Find where the given text appears and provide that cell's center as (X, Y) coordinate. 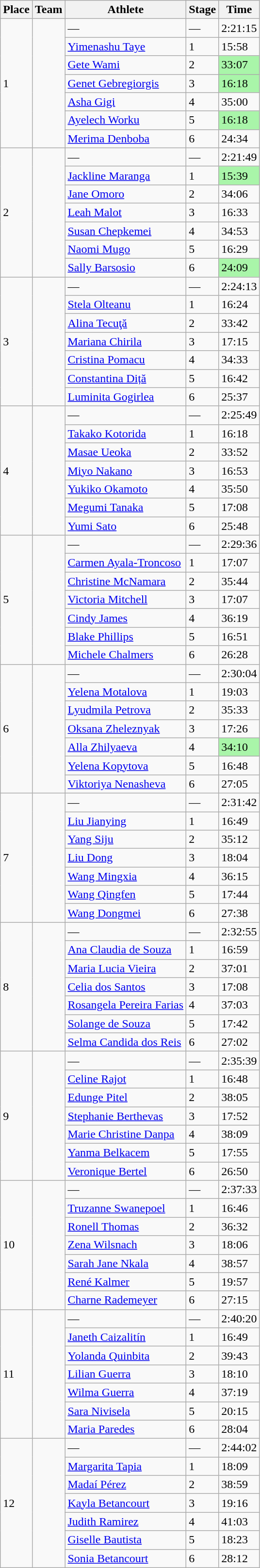
27:15 (239, 1300)
Stela Olteanu (126, 305)
Yumi Sato (126, 526)
9 (16, 1116)
Team (49, 10)
Charne Rademeyer (126, 1300)
Mariana Chirila (126, 342)
2:21:49 (239, 157)
28:04 (239, 1429)
25:37 (239, 397)
Solange de Souza (126, 1024)
Liu Jianying (126, 821)
Yang Siju (126, 839)
2:31:42 (239, 802)
Cindy James (126, 618)
Susan Chepkemei (126, 231)
15:39 (239, 175)
Celine Rajot (126, 1079)
17:26 (239, 729)
35:00 (239, 102)
17:44 (239, 895)
34:10 (239, 747)
36:32 (239, 1226)
Yimenashu Taye (126, 47)
11 (16, 1374)
37:03 (239, 1005)
Maria Paredes (126, 1429)
27:38 (239, 913)
26:50 (239, 1171)
2:44:02 (239, 1448)
16:59 (239, 950)
Megumi Tanaka (126, 507)
18:09 (239, 1466)
Wang Mingxia (126, 876)
Miyo Nakano (126, 470)
Edunge Pitel (126, 1097)
Genet Gebregiorgis (126, 83)
Alina Tecuţă (126, 323)
35:50 (239, 489)
19:03 (239, 692)
26:28 (239, 655)
Wang Qingfen (126, 895)
2:24:13 (239, 286)
Madaí Pérez (126, 1485)
Christine McNamara (126, 581)
Naomi Mugo (126, 249)
17:42 (239, 1024)
25:48 (239, 526)
Wang Dongmei (126, 913)
35:12 (239, 839)
Janeth Caizalitín (126, 1337)
Yukiko Okamoto (126, 489)
Jackline Maranga (126, 175)
19:16 (239, 1503)
34:53 (239, 231)
Sonia Betancourt (126, 1558)
Michele Chalmers (126, 655)
17:55 (239, 1153)
Zena Wilsnach (126, 1245)
Alla Zhilyaeva (126, 747)
39:43 (239, 1355)
2:25:49 (239, 415)
37:19 (239, 1392)
Ana Claudia de Souza (126, 950)
Merima Denboba (126, 139)
28:12 (239, 1558)
Gete Wami (126, 65)
16:24 (239, 305)
36:15 (239, 876)
Cristina Pomacu (126, 360)
37:01 (239, 968)
16:53 (239, 470)
38:09 (239, 1134)
René Kalmer (126, 1282)
Judith Ramirez (126, 1521)
Carmen Ayala-Troncoso (126, 563)
2:37:33 (239, 1190)
Athlete (126, 10)
34:33 (239, 360)
2:21:15 (239, 28)
Victoria Mitchell (126, 600)
Luminita Gogirlea (126, 397)
Lilian Guerra (126, 1374)
Ronell Thomas (126, 1226)
2:35:39 (239, 1060)
20:15 (239, 1411)
16:42 (239, 378)
35:44 (239, 581)
Time (239, 10)
16:46 (239, 1208)
24:34 (239, 139)
15:58 (239, 47)
7 (16, 857)
Truzanne Swanepoel (126, 1208)
38:57 (239, 1263)
27:05 (239, 784)
10 (16, 1245)
Selma Candida dos Reis (126, 1042)
16:33 (239, 212)
Stage (203, 10)
Veronique Bertel (126, 1171)
33:07 (239, 65)
Sally Barsosio (126, 268)
8 (16, 987)
18:04 (239, 858)
18:06 (239, 1245)
Yelena Kopytova (126, 765)
Margarita Tapia (126, 1466)
Yelena Motalova (126, 692)
2:30:04 (239, 673)
Celia dos Santos (126, 987)
24:09 (239, 268)
12 (16, 1503)
Leah Malot (126, 212)
27:02 (239, 1042)
36:19 (239, 618)
Takako Kotorida (126, 434)
17:15 (239, 342)
Marie Christine Danpa (126, 1134)
Yanma Belkacem (126, 1153)
Liu Dong (126, 858)
Yolanda Quinbita (126, 1355)
41:03 (239, 1521)
16:51 (239, 637)
Ayelech Worku (126, 120)
Stephanie Berthevas (126, 1116)
Oksana Zheleznyak (126, 729)
Wilma Guerra (126, 1392)
Jane Omoro (126, 194)
Sara Nivisela (126, 1411)
Asha Gigi (126, 102)
2:40:20 (239, 1319)
Kayla Betancourt (126, 1503)
17:52 (239, 1116)
38:59 (239, 1485)
Constantina Diță (126, 378)
18:10 (239, 1374)
Giselle Bautista (126, 1540)
Maria Lucia Vieira (126, 968)
Lyudmila Petrova (126, 710)
Masae Ueoka (126, 452)
16:29 (239, 249)
Place (16, 10)
2:29:36 (239, 544)
18:23 (239, 1540)
38:05 (239, 1097)
35:33 (239, 710)
Sarah Jane Nkala (126, 1263)
2:32:55 (239, 931)
Viktoriya Nenasheva (126, 784)
33:42 (239, 323)
Blake Phillips (126, 637)
Rosangela Pereira Farias (126, 1005)
34:06 (239, 194)
19:57 (239, 1282)
33:52 (239, 452)
